Output the (x, y) coordinate of the center of the cell containing the given text.  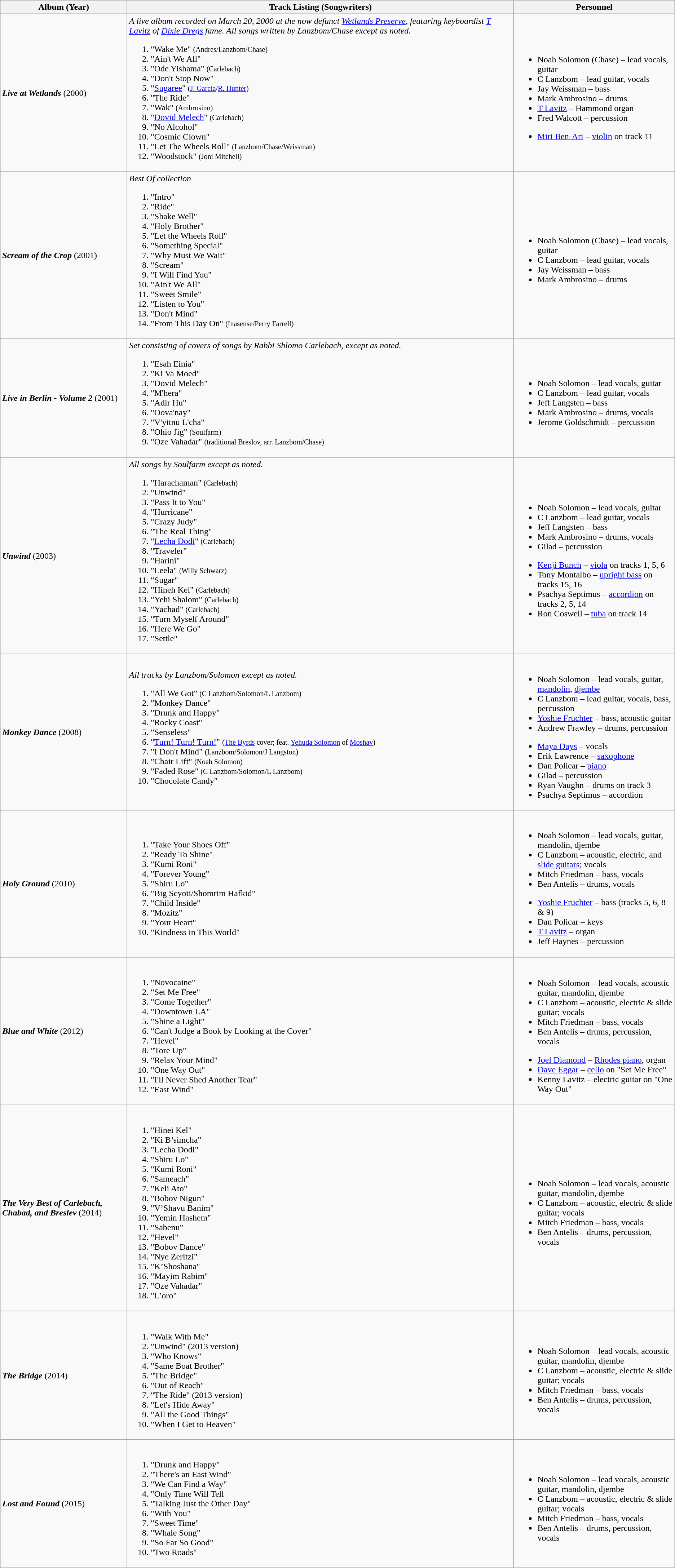
Scream of the Crop (2001) (64, 255)
Noah Solomon (Chase) – lead vocals, guitarC Lanzbom – lead guitar, vocalsJay Weissman – bassMark Ambrosino – drums (594, 255)
Unwind (2003) (64, 556)
Holy Ground (2010) (64, 884)
The Bridge (2014) (64, 1375)
Lost and Found (2015) (64, 1503)
The Very Best of Carlebach, Chabad, and Breslev (2014) (64, 1208)
Live in Berlin - Volume 2 (2001) (64, 398)
Personnel (594, 7)
Track Listing (Songwriters) (320, 7)
Monkey Dance (2008) (64, 732)
Noah Solomon – lead vocals, guitarC Lanzbom – lead guitar, vocalsJeff Langsten – bassMark Ambrosino – drums, vocalsJerome Goldschmidt – percussion (594, 398)
Live at Wetlands (2000) (64, 93)
Blue and White (2012) (64, 1031)
Album (Year) (64, 7)
